Extract the (x, y) coordinate from the center of the cell holding the provided text.  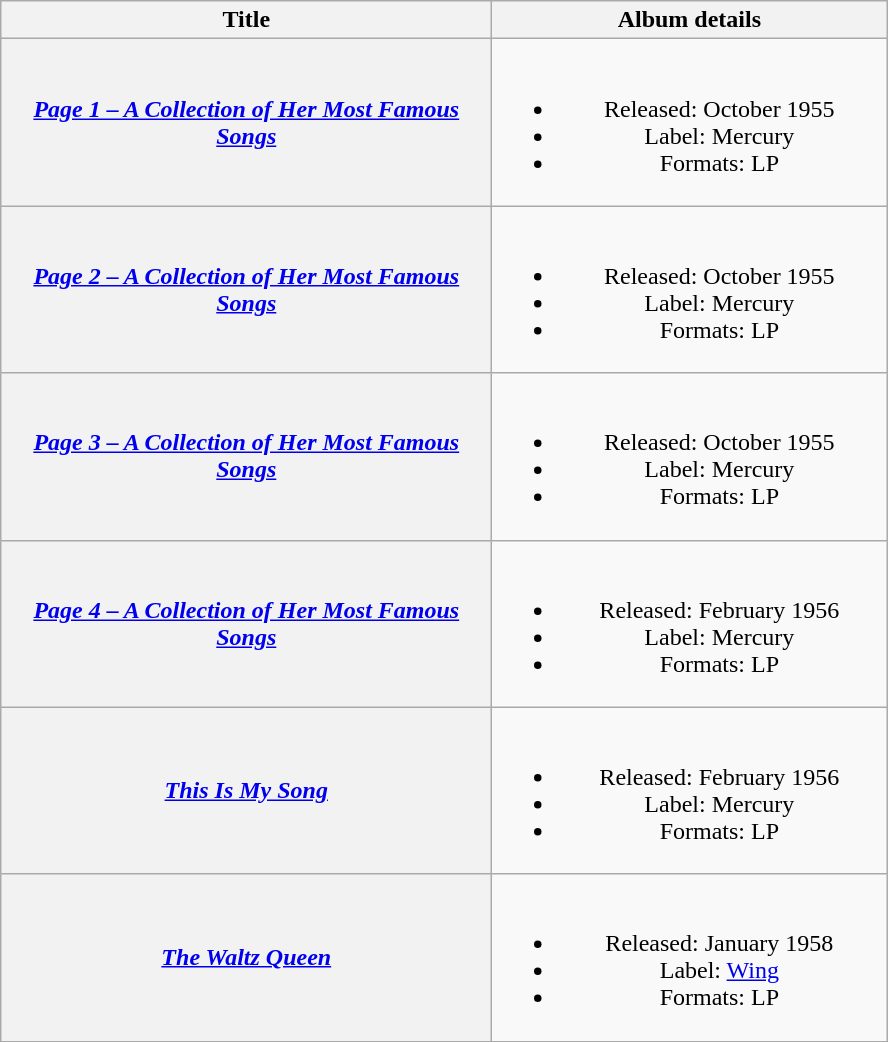
Album details (690, 20)
The Waltz Queen (246, 958)
Page 2 – A Collection of Her Most Famous Songs (246, 290)
Released: January 1958Label: WingFormats: LP (690, 958)
This Is My Song (246, 790)
Page 1 – A Collection of Her Most Famous Songs (246, 122)
Page 3 – A Collection of Her Most Famous Songs (246, 456)
Title (246, 20)
Page 4 – A Collection of Her Most Famous Songs (246, 624)
